For the text-containing cell, return its midpoint in (x, y) coordinate format. 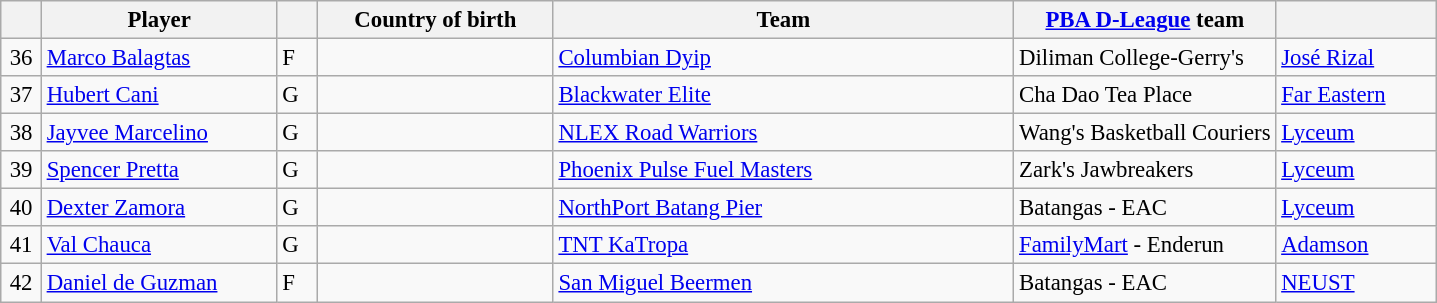
Spencer Pretta (159, 170)
Hubert Cani (159, 95)
Dexter Zamora (159, 208)
37 (22, 95)
36 (22, 58)
Columbian Dyip (784, 58)
San Miguel Beermen (784, 283)
TNT KaTropa (784, 245)
Team (784, 20)
PBA D-League team (1145, 20)
NLEX Road Warriors (784, 133)
Adamson (1356, 245)
NorthPort Batang Pier (784, 208)
Country of birth (436, 20)
Blackwater Elite (784, 95)
Zark's Jawbreakers (1145, 170)
Wang's Basketball Couriers (1145, 133)
Daniel de Guzman (159, 283)
38 (22, 133)
Marco Balagtas (159, 58)
41 (22, 245)
FamilyMart - Enderun (1145, 245)
Far Eastern (1356, 95)
Player (159, 20)
40 (22, 208)
42 (22, 283)
39 (22, 170)
Jayvee Marcelino (159, 133)
Diliman College-Gerry's (1145, 58)
Val Chauca (159, 245)
Cha Dao Tea Place (1145, 95)
Phoenix Pulse Fuel Masters (784, 170)
NEUST (1356, 283)
José Rizal (1356, 58)
